Extract the [X, Y] coordinate from the center of the cell holding the provided text.  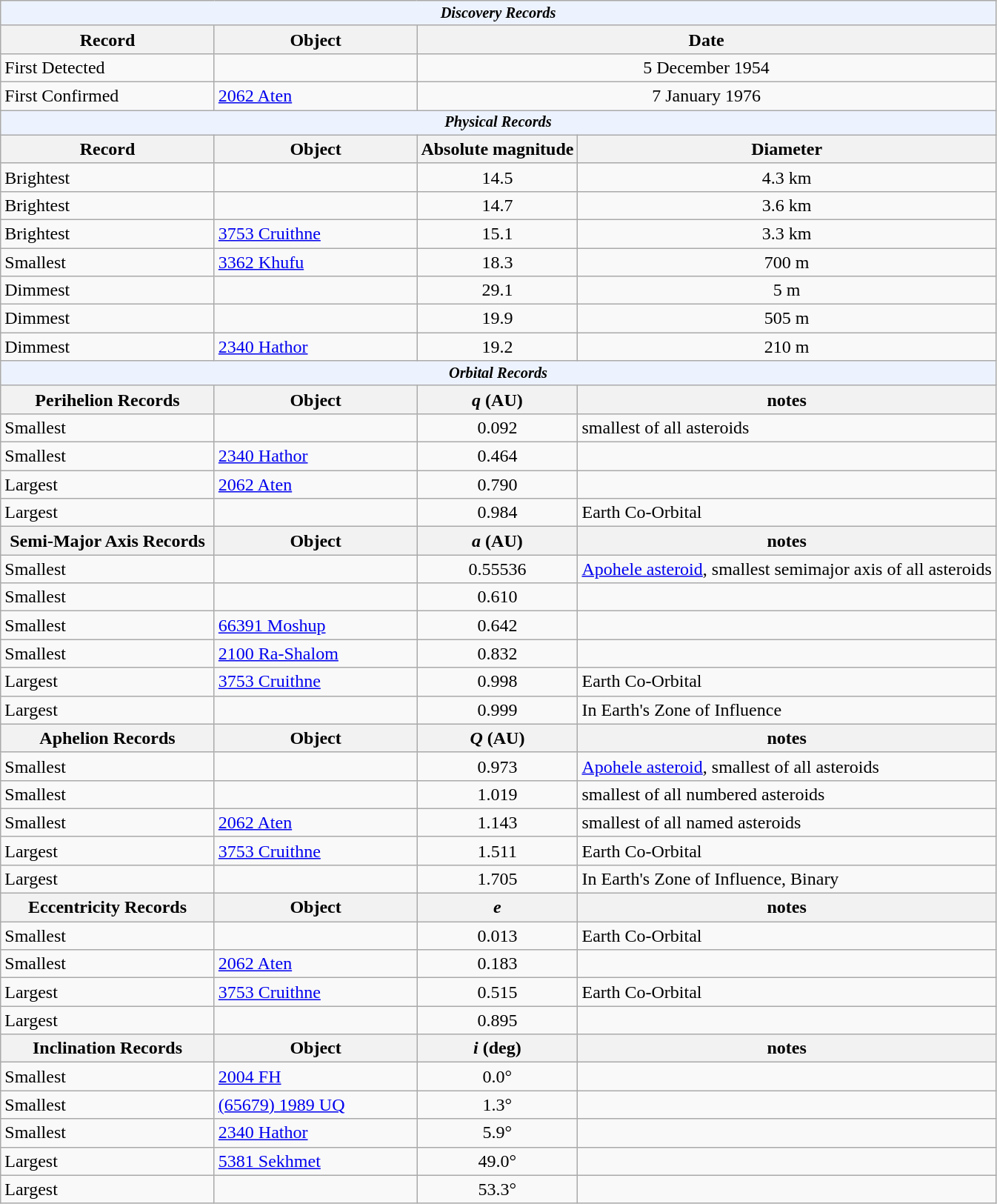
i (deg) [498, 1048]
0.790 [498, 485]
0.642 [498, 625]
3.6 km [787, 205]
First Confirmed [108, 96]
29.1 [498, 290]
In Earth's Zone of Influence, Binary [787, 879]
5381 Sekhmet [316, 1161]
0.999 [498, 710]
66391 Moshup [316, 625]
14.5 [498, 177]
q (AU) [498, 399]
0.973 [498, 766]
Orbital Records [498, 373]
0.998 [498, 682]
1.705 [498, 879]
0.515 [498, 992]
5 m [787, 290]
5.9° [498, 1133]
2004 FH [316, 1077]
Inclination Records [108, 1048]
0.895 [498, 1020]
5 December 1954 [707, 67]
1.511 [498, 851]
First Detected [108, 67]
7 January 1976 [707, 96]
3362 Khufu [316, 262]
53.3° [498, 1189]
14.7 [498, 205]
Apohele asteroid, smallest of all asteroids [787, 766]
0.092 [498, 428]
0.183 [498, 964]
0.832 [498, 653]
1.3° [498, 1105]
smallest of all numbered asteroids [787, 794]
Discovery Records [498, 13]
15.1 [498, 233]
4.3 km [787, 177]
Date [707, 39]
3.3 km [787, 233]
smallest of all named asteroids [787, 822]
(65679) 1989 UQ [316, 1105]
0.464 [498, 456]
0.55536 [498, 569]
Physical Records [498, 123]
Eccentricity Records [108, 908]
Semi-Major Axis Records [108, 541]
0.984 [498, 513]
0.610 [498, 597]
18.3 [498, 262]
2100 Ra-Shalom [316, 653]
a (AU) [498, 541]
In Earth's Zone of Influence [787, 710]
e [498, 908]
Aphelion Records [108, 738]
smallest of all asteroids [787, 428]
210 m [787, 347]
1.019 [498, 794]
Diameter [787, 149]
0.0° [498, 1077]
505 m [787, 319]
Absolute magnitude [498, 149]
Perihelion Records [108, 399]
Apohele asteroid, smallest semimajor axis of all asteroids [787, 569]
1.143 [498, 822]
19.9 [498, 319]
700 m [787, 262]
Q (AU) [498, 738]
19.2 [498, 347]
0.013 [498, 936]
49.0° [498, 1161]
